Search for the cell housing the specified text and yield its [x, y] center coordinate. 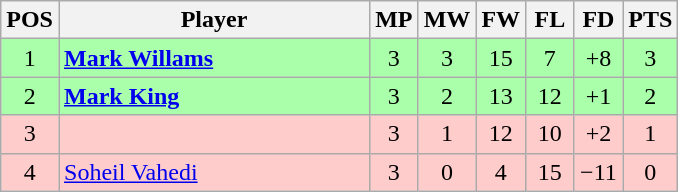
7 [550, 58]
+8 [598, 58]
PTS [650, 20]
+2 [598, 134]
Player [214, 20]
Soheil Vahedi [214, 172]
Mark Willams [214, 58]
Mark King [214, 96]
10 [550, 134]
MP [394, 20]
FW [501, 20]
FD [598, 20]
+1 [598, 96]
MW [447, 20]
13 [501, 96]
POS [30, 20]
−11 [598, 172]
FL [550, 20]
